Determine the [X, Y] coordinate at the center of the cell enclosing the given text.  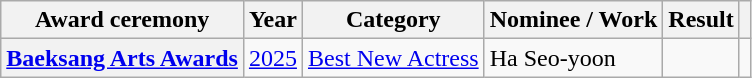
Award ceremony [122, 20]
Category [393, 20]
Best New Actress [393, 58]
Result [701, 20]
Year [272, 20]
Nominee / Work [574, 20]
Baeksang Arts Awards [122, 58]
Ha Seo-yoon [574, 58]
2025 [272, 58]
